Determine the [X, Y] coordinate at the center of the cell enclosing the given text.  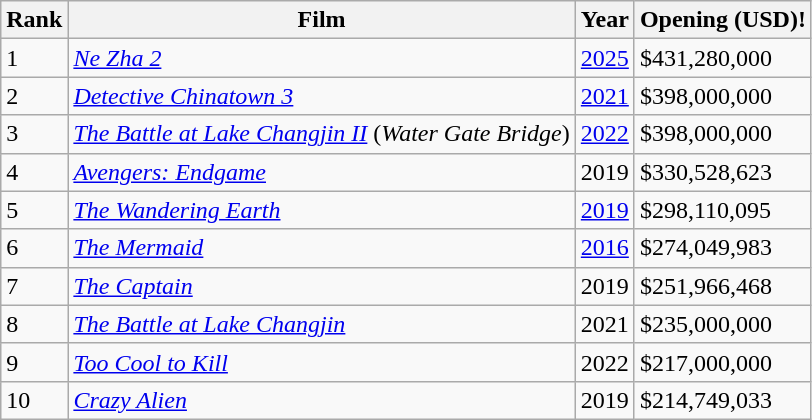
$251,966,468 [722, 286]
$330,528,623 [722, 172]
Film [322, 20]
Ne Zha 2 [322, 58]
$274,049,983 [722, 248]
2 [34, 96]
3 [34, 134]
1 [34, 58]
The Battle at Lake Changjin II (Water Gate Bridge) [322, 134]
5 [34, 210]
4 [34, 172]
2016 [604, 248]
$235,000,000 [722, 324]
8 [34, 324]
Crazy Alien [322, 400]
Rank [34, 20]
The Mermaid [322, 248]
$431,280,000 [722, 58]
Detective Chinatown 3 [322, 96]
Avengers: Endgame [322, 172]
The Captain [322, 286]
The Battle at Lake Changjin [322, 324]
7 [34, 286]
9 [34, 362]
$214,749,033 [722, 400]
10 [34, 400]
$298,110,095 [722, 210]
$217,000,000 [722, 362]
Too Cool to Kill [322, 362]
The Wandering Earth [322, 210]
2025 [604, 58]
6 [34, 248]
Year [604, 20]
Opening (USD)! [722, 20]
